From the cell containing the given text, extract its center point as (X, Y) coordinate. 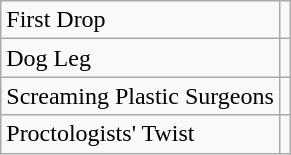
Screaming Plastic Surgeons (140, 96)
Dog Leg (140, 58)
Proctologists' Twist (140, 134)
First Drop (140, 20)
